Detect which cell encompasses the target text, then output its (x, y) center coordinate. 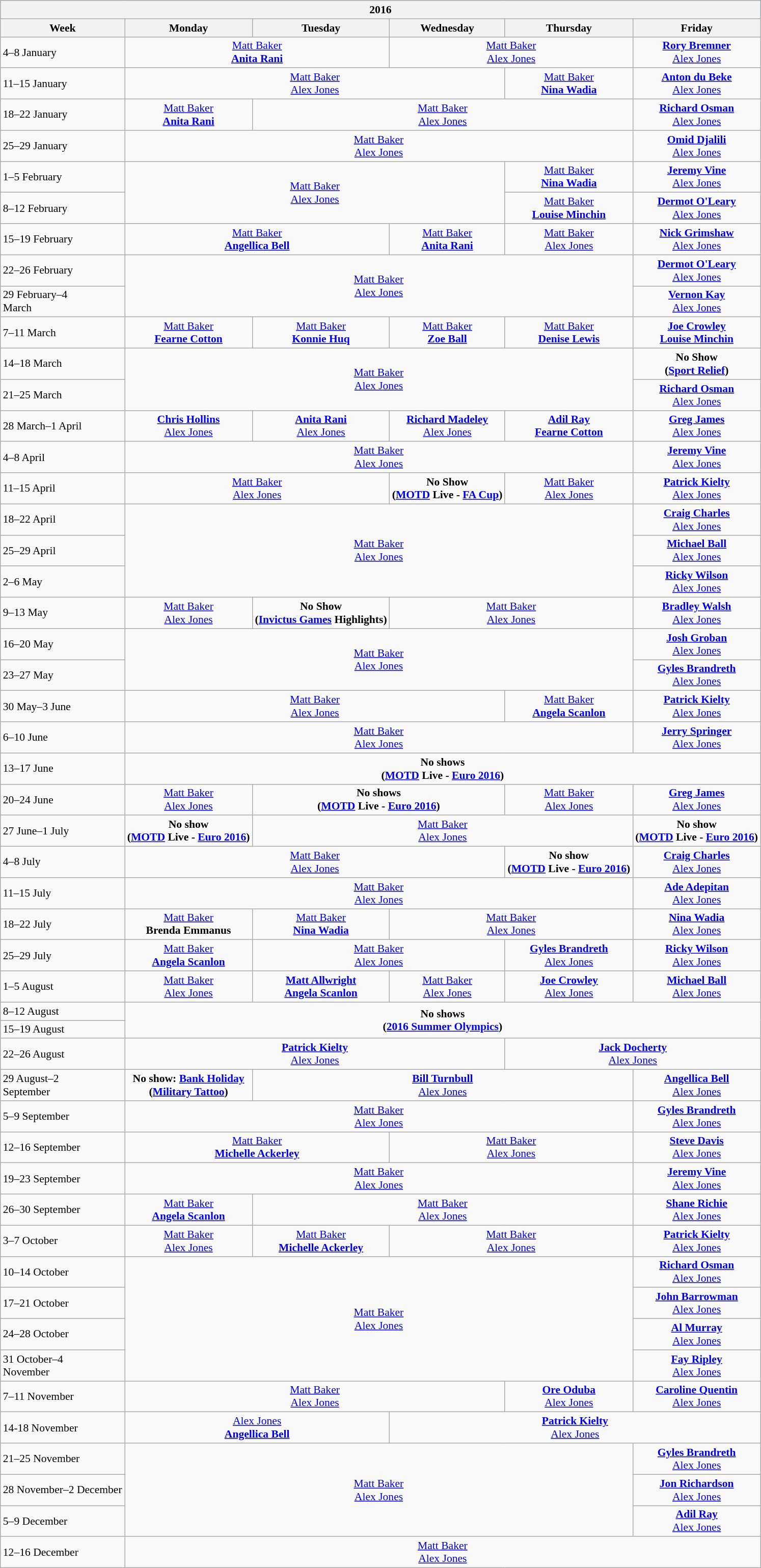
5–9 December (63, 1521)
John Barrowman Alex Jones (697, 1303)
9–13 May (63, 613)
22–26 February (63, 270)
27 June–1 July (63, 831)
Adil Ray Alex Jones (697, 1521)
5–9 September (63, 1117)
Matt BakerDenise Lewis (568, 333)
28 November–2 December (63, 1490)
Angellica BellAlex Jones (697, 1085)
7–11 November (63, 1397)
26–30 September (63, 1209)
No show: Bank Holiday(Military Tattoo) (188, 1085)
Steve Davis Alex Jones (697, 1147)
14–18 March (63, 364)
24–28 October (63, 1335)
Al Murray Alex Jones (697, 1335)
Matt Baker Angela Scanlon (188, 1209)
25–29 April (63, 550)
Matt BakerLouise Minchin (568, 208)
21–25 November (63, 1459)
8–12 August (63, 1011)
Matt BakerFearne Cotton (188, 333)
Matt Baker Michelle Ackerley (321, 1241)
29 February–4 March (63, 302)
2016 (380, 10)
11–15 April (63, 488)
Adil RayFearne Cotton (568, 426)
Matt BakerBrenda Emmanus (188, 924)
13–17 June (63, 768)
Matt BakerMichelle Ackerley (257, 1147)
20–24 June (63, 800)
2–6 May (63, 582)
Matt AllwrightAngela Scanlon (321, 986)
Joe CrowleyAlex Jones (568, 986)
18–22 July (63, 924)
12–16 December (63, 1553)
No Show(Invictus Games Highlights) (321, 613)
Friday (697, 28)
Matt BakerKonnie Huq (321, 333)
25–29 July (63, 956)
16–20 May (63, 644)
17–21 October (63, 1303)
1–5 February (63, 177)
Vernon KayAlex Jones (697, 302)
11–15 July (63, 894)
25–29 January (63, 146)
3–7 October (63, 1241)
29 August–2 September (63, 1085)
23–27 May (63, 675)
Bill TurnbullAlex Jones (442, 1085)
4–8 January (63, 52)
30 May–3 June (63, 706)
Anita RaniAlex Jones (321, 426)
Jack DochertyAlex Jones (633, 1055)
Tuesday (321, 28)
Joe CrowleyLouise Minchin (697, 333)
11–15 January (63, 84)
Monday (188, 28)
No Show(MOTD Live - FA Cup) (447, 488)
No Show(Sport Relief) (697, 364)
Anton du Beke Alex Jones (697, 84)
Richard MadeleyAlex Jones (447, 426)
Jeremy Vine Alex Jones (697, 1179)
Jerry SpringerAlex Jones (697, 738)
21–25 March (63, 395)
Caroline Quentin Alex Jones (697, 1397)
Alex Jones Angellica Bell (257, 1427)
Wednesday (447, 28)
Chris HollinsAlex Jones (188, 426)
1–5 August (63, 986)
Jon Richardson Alex Jones (697, 1490)
18–22 April (63, 520)
Rory BremnerAlex Jones (697, 52)
Matt BakerZoe Ball (447, 333)
19–23 September (63, 1179)
31 October–4 November (63, 1365)
4–8 July (63, 862)
22–26 August (63, 1055)
Bradley WalshAlex Jones (697, 613)
Fay Ripley Alex Jones (697, 1365)
15–19 February (63, 239)
28 March–1 April (63, 426)
14-18 November (63, 1427)
15–19 August (63, 1030)
Josh GrobanAlex Jones (697, 644)
Ade AdepitanAlex Jones (697, 894)
Ore Oduba Alex Jones (568, 1397)
Thursday (568, 28)
No shows(2016 Summer Olympics) (443, 1020)
18–22 January (63, 115)
8–12 February (63, 208)
6–10 June (63, 738)
Nina WadiaAlex Jones (697, 924)
10–14 October (63, 1272)
Nick GrimshawAlex Jones (697, 239)
12–16 September (63, 1147)
4–8 April (63, 457)
Richard Osman Alex Jones (697, 1272)
Matt BakerAngellica Bell (257, 239)
7–11 March (63, 333)
Week (63, 28)
Gyles Brandreth Alex Jones (697, 1459)
Shane Richie Alex Jones (697, 1209)
Omid DjaliliAlex Jones (697, 146)
